Scan for the cell matching the given text and deliver its (x, y) coordinate at center. 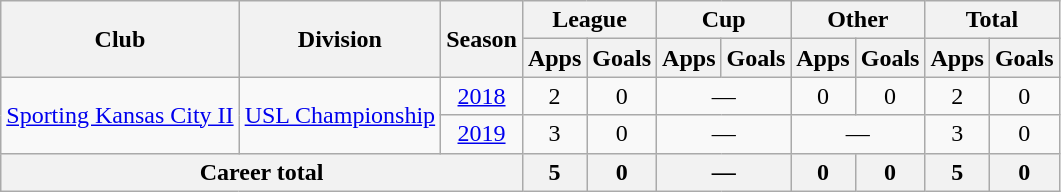
Cup (724, 20)
Other (858, 20)
2018 (482, 96)
USL Championship (340, 115)
Career total (262, 172)
League (589, 20)
Sporting Kansas City II (120, 115)
Total (992, 20)
Club (120, 39)
2019 (482, 134)
Division (340, 39)
Season (482, 39)
